Detect which cell encompasses the target text, then output its (x, y) center coordinate. 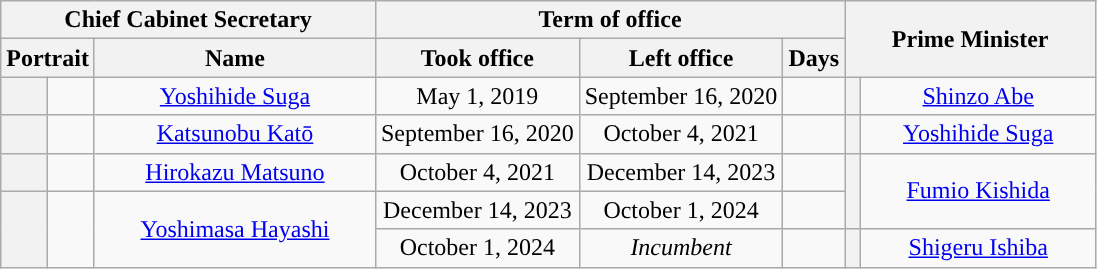
Prime Minister (970, 39)
Shigeru Ishiba (978, 248)
Yoshimasa Hayashi (234, 229)
Left office (681, 58)
Term of office (610, 20)
Shinzo Abe (978, 96)
Took office (477, 58)
Days (814, 58)
Fumio Kishida (978, 191)
Portrait (48, 58)
Name (234, 58)
Incumbent (681, 248)
Chief Cabinet Secretary (188, 20)
Hirokazu Matsuno (234, 172)
Katsunobu Katō (234, 134)
May 1, 2019 (477, 96)
